Pinpoint the cell where the given text exists, returning its [x, y] midpoint coordinate. 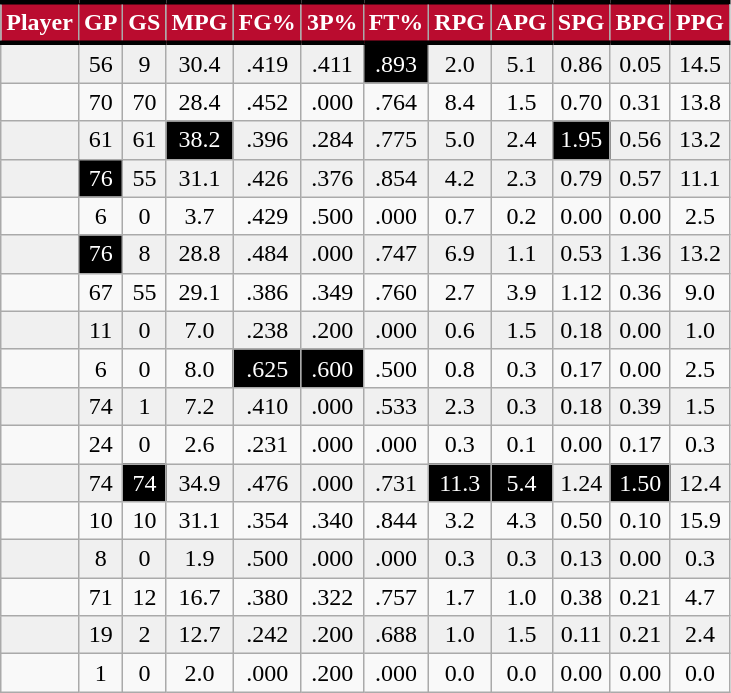
16.7 [200, 597]
1.1 [522, 254]
.396 [267, 140]
.764 [396, 102]
4.3 [522, 521]
2.7 [460, 292]
.354 [267, 521]
13.8 [700, 102]
0.13 [581, 559]
.411 [332, 63]
.349 [332, 292]
0.57 [640, 178]
0.6 [460, 330]
.426 [267, 178]
34.9 [200, 483]
.476 [267, 483]
24 [100, 444]
8.4 [460, 102]
3P% [332, 22]
.533 [396, 406]
.775 [396, 140]
.484 [267, 254]
Player [40, 22]
.376 [332, 178]
8.0 [200, 368]
0.38 [581, 597]
56 [100, 63]
3.7 [200, 216]
4.2 [460, 178]
1.24 [581, 483]
.410 [267, 406]
0.05 [640, 63]
4.7 [700, 597]
.419 [267, 63]
6.9 [460, 254]
29.1 [200, 292]
1.12 [581, 292]
11.1 [700, 178]
71 [100, 597]
.625 [267, 368]
.284 [332, 140]
.893 [396, 63]
28.4 [200, 102]
RPG [460, 22]
0.86 [581, 63]
0.11 [581, 635]
.238 [267, 330]
0.50 [581, 521]
0.1 [522, 444]
14.5 [700, 63]
1.9 [200, 559]
67 [100, 292]
.731 [396, 483]
0.36 [640, 292]
.386 [267, 292]
12.4 [700, 483]
.340 [332, 521]
9.0 [700, 292]
5.1 [522, 63]
0.31 [640, 102]
.600 [332, 368]
30.4 [200, 63]
11.3 [460, 483]
SPG [581, 22]
12 [144, 597]
0.8 [460, 368]
FT% [396, 22]
0.79 [581, 178]
2.6 [200, 444]
12.7 [200, 635]
3.2 [460, 521]
7.0 [200, 330]
28.8 [200, 254]
.231 [267, 444]
1.50 [640, 483]
1.36 [640, 254]
7.2 [200, 406]
MPG [200, 22]
.242 [267, 635]
5.0 [460, 140]
.760 [396, 292]
0.10 [640, 521]
.452 [267, 102]
38.2 [200, 140]
9 [144, 63]
.380 [267, 597]
.757 [396, 597]
0.70 [581, 102]
0.7 [460, 216]
0.56 [640, 140]
BPG [640, 22]
3.9 [522, 292]
15.9 [700, 521]
1.95 [581, 140]
5.4 [522, 483]
1.7 [460, 597]
0.53 [581, 254]
.429 [267, 216]
GS [144, 22]
.844 [396, 521]
19 [100, 635]
11 [100, 330]
.747 [396, 254]
GP [100, 22]
.322 [332, 597]
0.39 [640, 406]
FG% [267, 22]
APG [522, 22]
0.2 [522, 216]
.854 [396, 178]
.688 [396, 635]
2 [144, 635]
PPG [700, 22]
